Detect which cell encompasses the target text, then output its (X, Y) center coordinate. 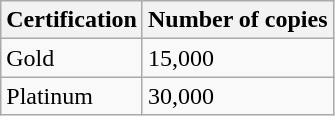
Platinum (72, 96)
15,000 (238, 58)
Certification (72, 20)
Number of copies (238, 20)
Gold (72, 58)
30,000 (238, 96)
